Detect which cell encompasses the target text, then output its [x, y] center coordinate. 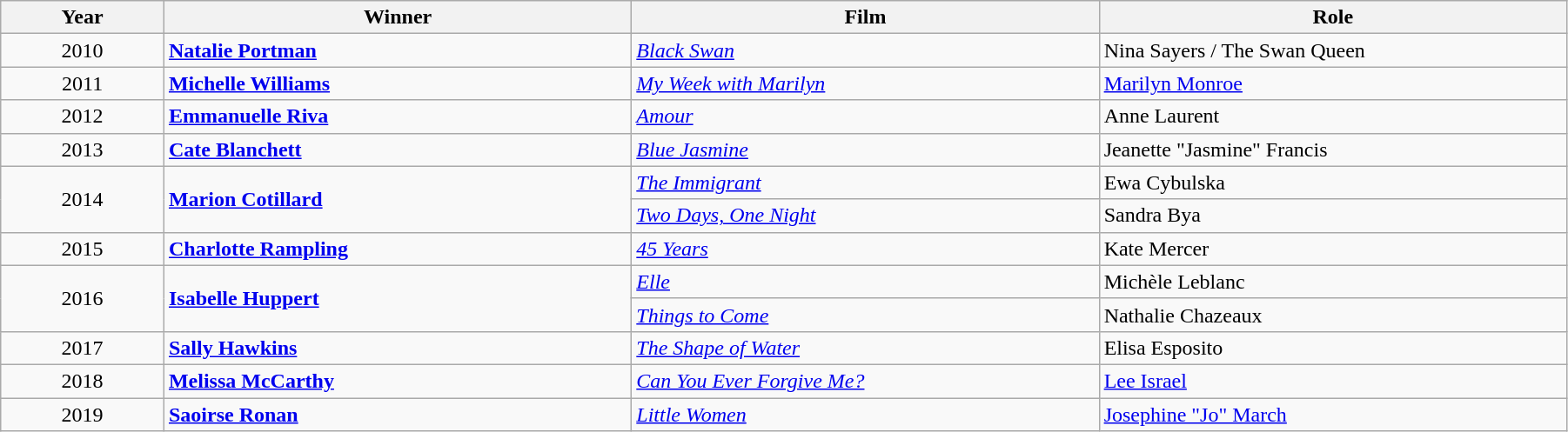
Lee Israel [1333, 381]
Kate Mercer [1333, 249]
Amour [865, 116]
Melissa McCarthy [397, 381]
Winner [397, 17]
Ewa Cybulska [1333, 183]
Black Swan [865, 50]
Isabelle Huppert [397, 298]
Sally Hawkins [397, 348]
45 Years [865, 249]
2017 [83, 348]
Things to Come [865, 315]
The Immigrant [865, 183]
Cate Blanchett [397, 150]
Marilyn Monroe [1333, 83]
Marion Cotillard [397, 199]
Sandra Bya [1333, 216]
2019 [83, 415]
Nathalie Chazeaux [1333, 315]
2010 [83, 50]
2013 [83, 150]
Anne Laurent [1333, 116]
2011 [83, 83]
Michèle Leblanc [1333, 282]
Role [1333, 17]
Film [865, 17]
2018 [83, 381]
Blue Jasmine [865, 150]
Nina Sayers / The Swan Queen [1333, 50]
2016 [83, 298]
Michelle Williams [397, 83]
My Week with Marilyn [865, 83]
2015 [83, 249]
Elisa Esposito [1333, 348]
Can You Ever Forgive Me? [865, 381]
Jeanette "Jasmine" Francis [1333, 150]
Natalie Portman [397, 50]
Two Days, One Night [865, 216]
Josephine "Jo" March [1333, 415]
Charlotte Rampling [397, 249]
2014 [83, 199]
Little Women [865, 415]
Elle [865, 282]
Year [83, 17]
Saoirse Ronan [397, 415]
2012 [83, 116]
The Shape of Water [865, 348]
Emmanuelle Riva [397, 116]
